Capture the cell that displays the provided text and extract its (x, y) central coordinate. 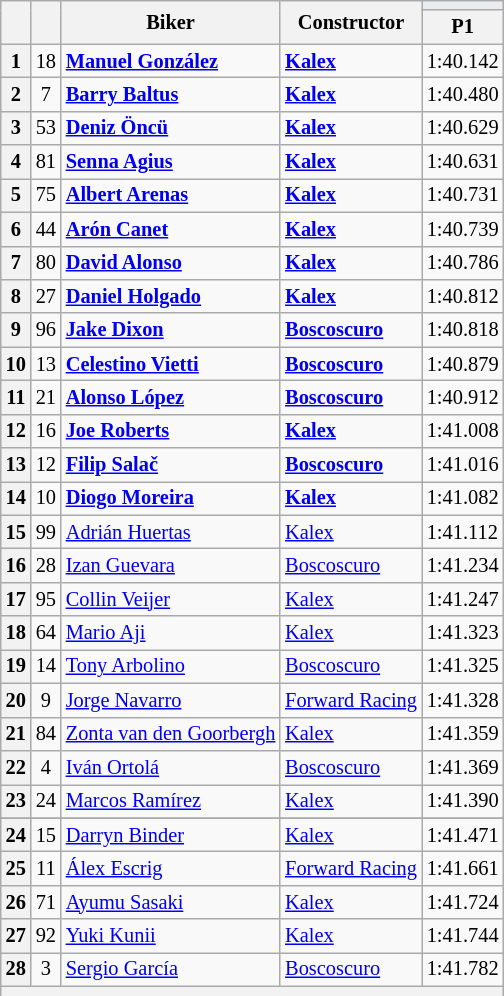
1:41.008 (463, 431)
1:41.016 (463, 465)
Iván Ortolá (170, 767)
Daniel Holgado (170, 296)
Constructor (351, 22)
1:41.661 (463, 868)
1:41.744 (463, 936)
Marcos Ramírez (170, 801)
75 (46, 195)
26 (16, 902)
1:41.112 (463, 532)
Álex Escrig (170, 868)
1:41.234 (463, 565)
1:40.142 (463, 61)
44 (46, 229)
Diogo Moreira (170, 498)
96 (46, 330)
Jake Dixon (170, 330)
1:40.786 (463, 263)
1:41.323 (463, 633)
1:41.782 (463, 969)
84 (46, 734)
Ayumu Sasaki (170, 902)
92 (46, 936)
Arón Canet (170, 229)
1:40.812 (463, 296)
Zonta van den Goorbergh (170, 734)
Jorge Navarro (170, 700)
1:41.082 (463, 498)
Manuel González (170, 61)
81 (46, 162)
1:41.724 (463, 902)
1:41.328 (463, 700)
Biker (170, 22)
1:40.631 (463, 162)
P1 (463, 27)
Sergio García (170, 969)
Joe Roberts (170, 431)
53 (46, 128)
23 (16, 801)
1:41.471 (463, 835)
David Alonso (170, 263)
Filip Salač (170, 465)
Darryn Binder (170, 835)
Alonso López (170, 397)
1:41.247 (463, 599)
1:41.325 (463, 666)
25 (16, 868)
80 (46, 263)
1:41.369 (463, 767)
19 (16, 666)
1:40.731 (463, 195)
1:40.879 (463, 364)
Senna Agius (170, 162)
1:41.359 (463, 734)
5 (16, 195)
Mario Aji (170, 633)
Celestino Vietti (170, 364)
2 (16, 94)
17 (16, 599)
22 (16, 767)
Collin Veijer (170, 599)
Izan Guevara (170, 565)
1:40.912 (463, 397)
64 (46, 633)
20 (16, 700)
Tony Arbolino (170, 666)
99 (46, 532)
1 (16, 61)
6 (16, 229)
8 (16, 296)
Deniz Öncü (170, 128)
1:40.818 (463, 330)
1:41.390 (463, 801)
Albert Arenas (170, 195)
95 (46, 599)
1:40.739 (463, 229)
Adrián Huertas (170, 532)
1:40.480 (463, 94)
Barry Baltus (170, 94)
1:40.629 (463, 128)
Yuki Kunii (170, 936)
71 (46, 902)
